Return [X, Y] of the center of cell containing provided text 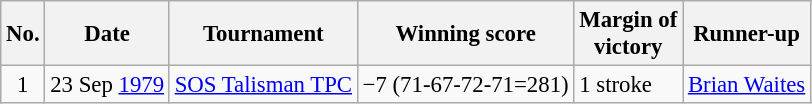
1 [23, 85]
No. [23, 34]
Date [107, 34]
−7 (71-67-72-71=281) [466, 85]
Runner-up [747, 34]
Brian Waites [747, 85]
Tournament [263, 34]
23 Sep 1979 [107, 85]
1 stroke [628, 85]
Margin ofvictory [628, 34]
Winning score [466, 34]
SOS Talisman TPC [263, 85]
